Identify which cell holds the provided text, then report its (x, y) central coordinate. 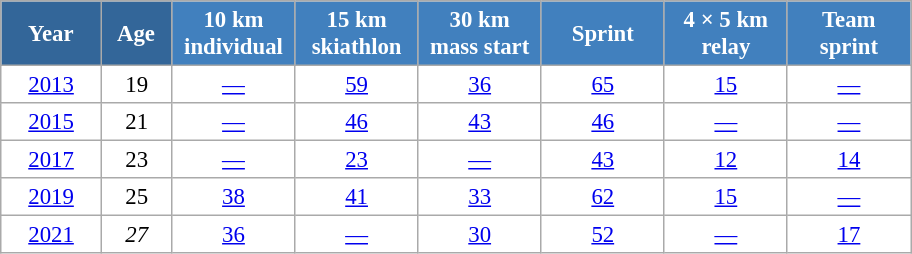
10 km individual (234, 34)
19 (136, 85)
59 (356, 85)
2019 (52, 197)
62 (602, 197)
2013 (52, 85)
38 (234, 197)
2017 (52, 160)
Team sprint (848, 34)
30 km mass start (480, 34)
41 (356, 197)
17 (848, 235)
12 (726, 160)
52 (602, 235)
27 (136, 235)
Year (52, 34)
Sprint (602, 34)
21 (136, 122)
30 (480, 235)
2015 (52, 122)
25 (136, 197)
65 (602, 85)
14 (848, 160)
4 × 5 km relay (726, 34)
33 (480, 197)
2021 (52, 235)
Age (136, 34)
15 km skiathlon (356, 34)
